Search for the cell housing the specified text and yield its (X, Y) center coordinate. 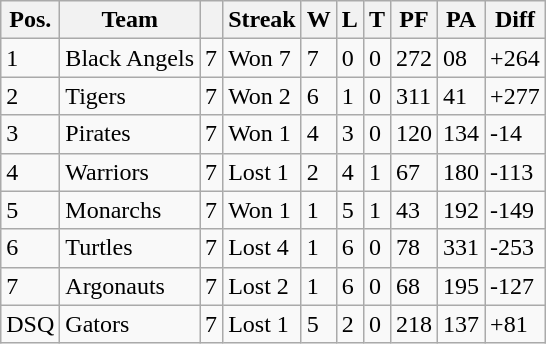
Warriors (130, 172)
-149 (516, 210)
Turtles (130, 248)
272 (414, 58)
PF (414, 20)
+277 (516, 96)
DSQ (30, 324)
08 (462, 58)
-127 (516, 286)
41 (462, 96)
Black Angels (130, 58)
134 (462, 134)
311 (414, 96)
120 (414, 134)
L (350, 20)
67 (414, 172)
Gators (130, 324)
Diff (516, 20)
78 (414, 248)
W (318, 20)
Streak (262, 20)
Team (130, 20)
180 (462, 172)
Won 7 (262, 58)
Argonauts (130, 286)
331 (462, 248)
Lost 4 (262, 248)
-14 (516, 134)
Won 2 (262, 96)
+81 (516, 324)
195 (462, 286)
192 (462, 210)
218 (414, 324)
-113 (516, 172)
137 (462, 324)
Lost 2 (262, 286)
+264 (516, 58)
68 (414, 286)
43 (414, 210)
Tigers (130, 96)
-253 (516, 248)
PA (462, 20)
Pirates (130, 134)
Monarchs (130, 210)
Pos. (30, 20)
T (376, 20)
